Search for the cell housing the specified text and yield its (x, y) center coordinate. 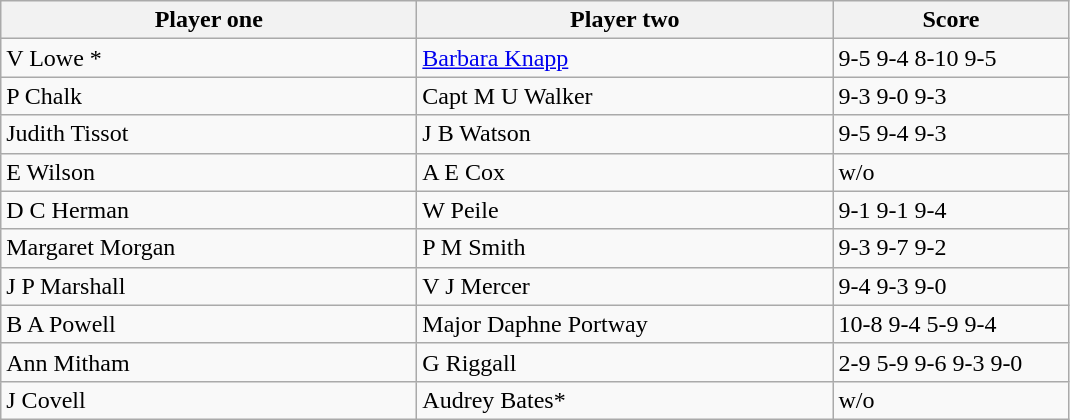
10-8 9-4 5-9 9-4 (951, 324)
G Riggall (625, 362)
2-9 5-9 9-6 9-3 9-0 (951, 362)
Ann Mitham (209, 362)
J B Watson (625, 134)
Judith Tissot (209, 134)
Score (951, 20)
9-3 9-0 9-3 (951, 96)
V J Mercer (625, 286)
E Wilson (209, 172)
P Chalk (209, 96)
P M Smith (625, 248)
W Peile (625, 210)
Player two (625, 20)
V Lowe * (209, 58)
J P Marshall (209, 286)
9-4 9-3 9-0 (951, 286)
J Covell (209, 400)
Margaret Morgan (209, 248)
Capt M U Walker (625, 96)
9-5 9-4 9-3 (951, 134)
B A Powell (209, 324)
9-1 9-1 9-4 (951, 210)
D C Herman (209, 210)
Major Daphne Portway (625, 324)
Player one (209, 20)
9-5 9-4 8-10 9-5 (951, 58)
A E Cox (625, 172)
Barbara Knapp (625, 58)
9-3 9-7 9-2 (951, 248)
Audrey Bates* (625, 400)
